Identify which cell holds the provided text, then report its (x, y) central coordinate. 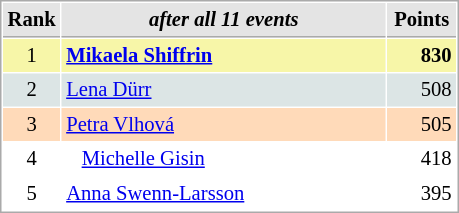
Rank (32, 20)
508 (422, 90)
Anna Swenn-Larsson (224, 194)
after all 11 events (224, 20)
2 (32, 90)
Points (422, 20)
418 (422, 158)
1 (32, 56)
4 (32, 158)
Michelle Gisin (224, 158)
Petra Vlhová (224, 124)
3 (32, 124)
Lena Dürr (224, 90)
395 (422, 194)
Mikaela Shiffrin (224, 56)
830 (422, 56)
5 (32, 194)
505 (422, 124)
